Search for the cell housing the specified text and yield its (X, Y) center coordinate. 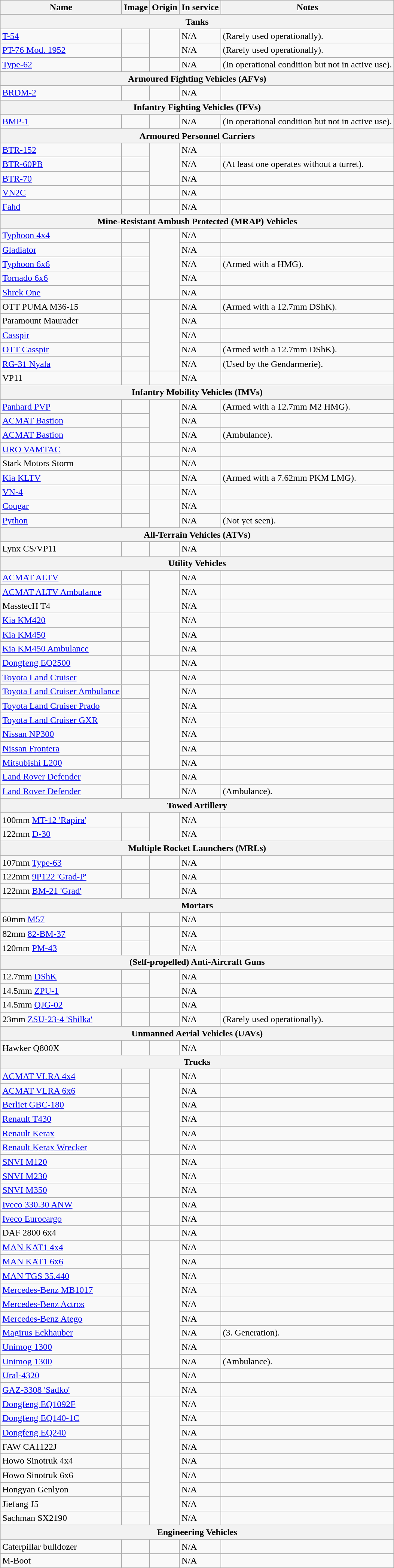
Mitsubishi L200 (61, 763)
MAN TGS 35.440 (61, 1276)
Armoured Personnel Carriers (197, 136)
Gladiator (61, 250)
(Not yet seen). (308, 520)
VP11 (61, 378)
Armoured Fighting Vehicles (AFVs) (197, 79)
SNVI M120 (61, 1162)
Jiefang J5 (61, 1504)
12.7mm DShK (61, 976)
Stark Motors Storm (61, 464)
All-Terrain Vehicles (ATVs) (197, 535)
Towed Artillery (197, 805)
60mm M57 (61, 920)
OTT PUMA M36-15 (61, 307)
ACMAT VLRA 6x6 (61, 1091)
Toyota Land Cruiser Prado (61, 706)
Toyota Land Cruiser Ambulance (61, 692)
Infantry Fighting Vehicles (IFVs) (197, 107)
100mm MT-12 'Rapira' (61, 820)
Casspir (61, 335)
(Armed with a HMG). (308, 264)
Lynx CS/VP11 (61, 549)
Trucks (197, 1062)
122mm D-30 (61, 834)
Panhard PVP (61, 406)
OTT Casspir (61, 349)
Python (61, 520)
122mm 9P122 'Grad-P' (61, 877)
Kia KM450 Ambulance (61, 649)
Dongfeng EQ240 (61, 1432)
Mine-Resistant Ambush Protected (MRAP) Vehicles (197, 221)
Mercedes-Benz MB1017 (61, 1290)
Kia KM420 (61, 620)
Engineering Vehicles (197, 1532)
VN-4 (61, 492)
DAF 2800 6x4 (61, 1233)
(At least one operates without a turret). (308, 164)
122mm BM-21 'Grad' (61, 891)
MasstecH T4 (61, 606)
Sachman SX2190 (61, 1518)
Fahd (61, 207)
Hongyan Genlyon (61, 1489)
MAN KAT1 4x4 (61, 1247)
(Self-propelled) Anti-Aircraft Guns (197, 962)
Toyota Land Cruiser GXR (61, 720)
Paramount Maurader (61, 321)
Multiple Rocket Launchers (MRLs) (197, 848)
14.5mm ZPU-1 (61, 991)
Image (135, 7)
82mm 82-BM-37 (61, 934)
URO VAMTAC (61, 449)
Dongfeng EQ140-1C (61, 1418)
BMP-1 (61, 121)
Toyota Land Cruiser (61, 677)
BTR-60PB (61, 164)
Howo Sinotruk 6x6 (61, 1475)
Dongfeng EQ1092F (61, 1404)
Cougar (61, 506)
ACMAT ALTV Ambulance (61, 592)
ACMAT ALTV (61, 577)
Ural-4320 (61, 1376)
FAW CA1122J (61, 1447)
Iveco Eurocargo (61, 1219)
Nissan NP300 (61, 734)
Mercedes-Benz Actros (61, 1304)
ACMAT VLRA 4x4 (61, 1076)
Typhoon 6x6 (61, 264)
Shrek One (61, 292)
Magirus Eckhauber (61, 1333)
Mortars (197, 905)
Caterpillar bulldozer (61, 1547)
Berliet GBC-180 (61, 1105)
BRDM-2 (61, 93)
MAN KAT1 6x6 (61, 1261)
BTR-152 (61, 150)
Renault T430 (61, 1119)
(Armed with a 7.62mm PKM LMG). (308, 478)
SNVI M350 (61, 1190)
(3. Generation). (308, 1333)
Tornado 6x6 (61, 278)
Kia KM450 (61, 635)
PT-76 Mod. 1952 (61, 50)
Kia KLTV (61, 478)
Dongfeng EQ2500 (61, 663)
Iveco 330.30 ANW (61, 1204)
VN2C (61, 193)
BTR-70 (61, 179)
(Armed with a 12.7mm M2 HMG). (308, 406)
23mm ZSU-23-4 'Shilka' (61, 1019)
14.5mm QJG-02 (61, 1005)
Utility Vehicles (197, 563)
Tanks (197, 22)
Typhoon 4x4 (61, 235)
Type-62 (61, 64)
RG-31 Nyala (61, 364)
T-54 (61, 36)
120mm PM-43 (61, 948)
Origin (165, 7)
Renault Kerax Wrecker (61, 1148)
In service (200, 7)
Name (61, 7)
Mercedes-Benz Atego (61, 1318)
Nissan Frontera (61, 748)
Infantry Mobility Vehicles (IMVs) (197, 392)
Howo Sinotruk 4x4 (61, 1461)
GAZ-3308 'Sadko' (61, 1390)
(Used by the Gendarmerie). (308, 364)
M-Boot (61, 1561)
Unmanned Aerial Vehicles (UAVs) (197, 1033)
107mm Type-63 (61, 862)
Hawker Q800X (61, 1048)
SNVI M230 (61, 1176)
Renault Kerax (61, 1133)
Notes (308, 7)
